Output the [X, Y] coordinate of the center of the cell containing the given text.  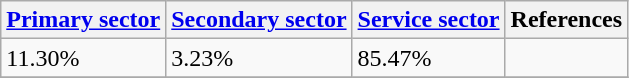
References [566, 20]
85.47% [428, 58]
Service sector [428, 20]
3.23% [259, 58]
Primary sector [84, 20]
11.30% [84, 58]
Secondary sector [259, 20]
